Return the (X, Y) coordinate for the center point of the cell that contains the specified text.  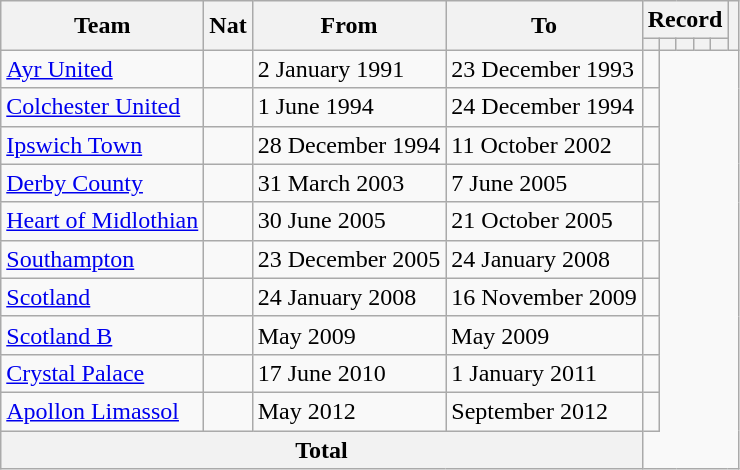
21 October 2005 (544, 221)
23 December 2005 (349, 259)
16 November 2009 (544, 297)
Southampton (102, 259)
Scotland B (102, 335)
1 June 1994 (349, 107)
From (349, 26)
28 December 1994 (349, 145)
To (544, 26)
2 January 1991 (349, 69)
Scotland (102, 297)
31 March 2003 (349, 183)
11 October 2002 (544, 145)
7 June 2005 (544, 183)
Nat (228, 26)
Colchester United (102, 107)
1 January 2011 (544, 373)
September 2012 (544, 411)
Ayr United (102, 69)
Apollon Limassol (102, 411)
Derby County (102, 183)
30 June 2005 (349, 221)
17 June 2010 (349, 373)
Total (322, 449)
Team (102, 26)
23 December 1993 (544, 69)
Crystal Palace (102, 373)
Heart of Midlothian (102, 221)
Record (685, 20)
May 2012 (349, 411)
24 December 1994 (544, 107)
Ipswich Town (102, 145)
